Identify which cell holds the provided text, then report its (X, Y) central coordinate. 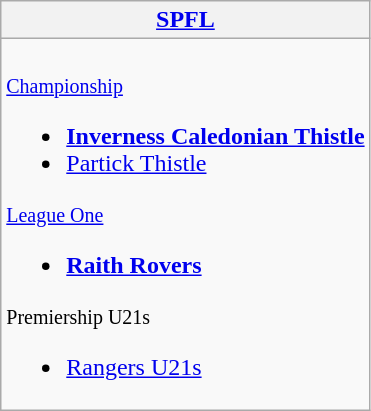
SPFL (186, 20)
ChampionshipInverness Caledonian ThistlePartick ThistleLeague OneRaith RoversPremiership U21sRangers U21s (186, 224)
